Output the [x, y] coordinate of the center of the cell containing the given text.  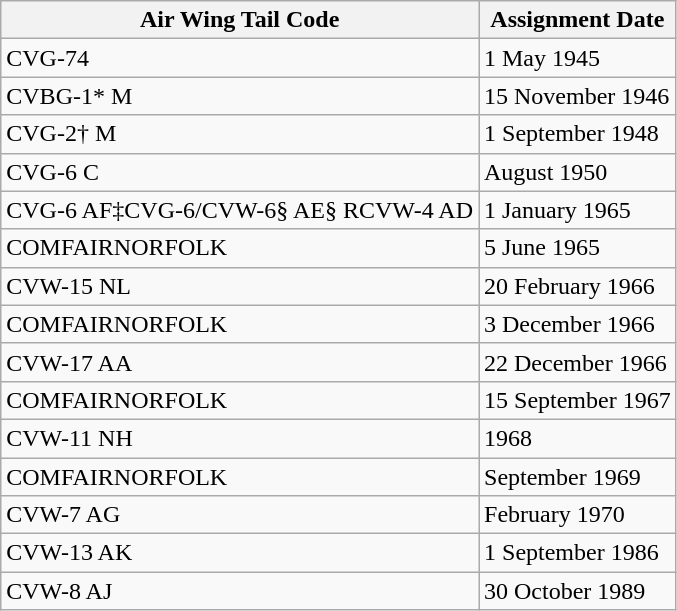
3 December 1966 [577, 324]
CVW-17 AA [240, 362]
August 1950 [577, 172]
15 November 1946 [577, 96]
1 September 1986 [577, 553]
CVG-6 C [240, 172]
1968 [577, 438]
15 September 1967 [577, 400]
Assignment Date [577, 20]
20 February 1966 [577, 286]
CVG-2† M [240, 134]
CVBG-1* M [240, 96]
Air Wing Tail Code [240, 20]
1 September 1948 [577, 134]
CVW-7 AG [240, 515]
CVW-8 AJ [240, 591]
30 October 1989 [577, 591]
22 December 1966 [577, 362]
CVW-15 NL [240, 286]
CVG-74 [240, 58]
CVW-11 NH [240, 438]
1 May 1945 [577, 58]
5 June 1965 [577, 248]
CVW-13 AK [240, 553]
CVG-6 AF‡CVG-6/CVW-6§ AE§ RCVW-4 AD [240, 210]
1 January 1965 [577, 210]
September 1969 [577, 477]
February 1970 [577, 515]
